Determine the [x, y] coordinate at the center of the cell enclosing the given text.  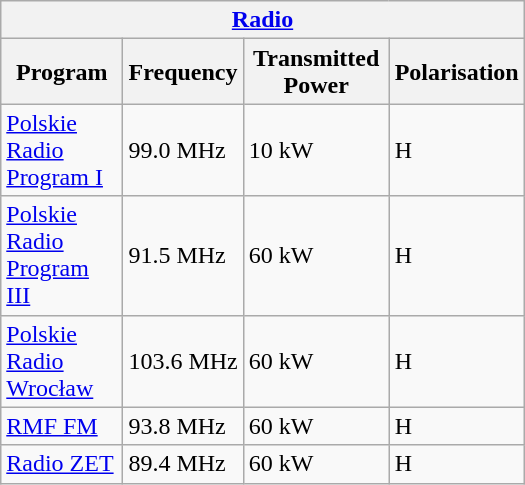
Polarisation [456, 72]
Frequency [183, 72]
91.5 MHz [183, 256]
Polskie Radio Program III [62, 256]
99.0 MHz [183, 150]
RMF FM [62, 426]
Radio [263, 20]
93.8 MHz [183, 426]
Polskie Radio Program I [62, 150]
Program [62, 72]
Polskie Radio Wrocław [62, 361]
Transmitted Power [316, 72]
10 kW [316, 150]
89.4 MHz [183, 464]
Radio ZET [62, 464]
103.6 MHz [183, 361]
